For the text-containing cell, return its midpoint in [x, y] coordinate format. 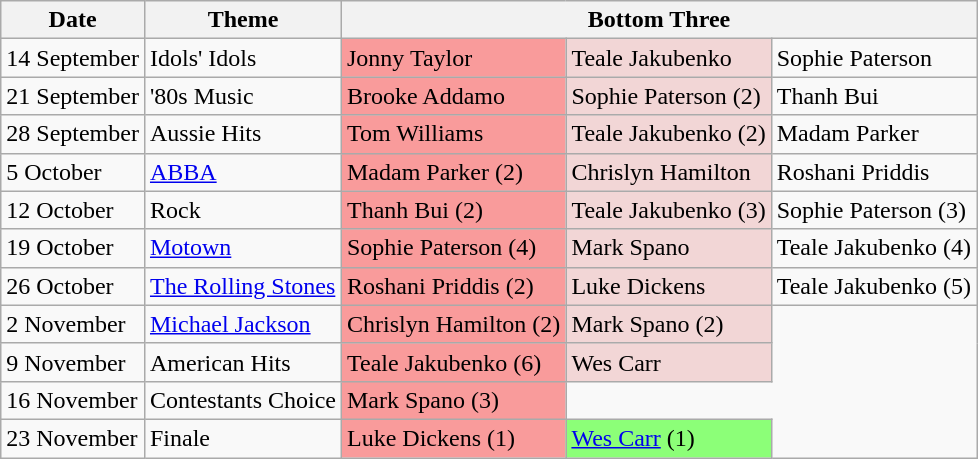
Teale Jakubenko (6) [453, 362]
Roshani Priddis [874, 172]
Teale Jakubenko (4) [874, 248]
Sophie Paterson (4) [453, 248]
Contestants Choice [242, 400]
14 September [73, 58]
Mark Spano (3) [453, 400]
26 October [73, 286]
Teale Jakubenko [668, 58]
Sophie Paterson (2) [668, 96]
Teale Jakubenko (5) [874, 286]
American Hits [242, 362]
Madam Parker (2) [453, 172]
Luke Dickens [668, 286]
19 October [73, 248]
Chrislyn Hamilton [668, 172]
'80s Music [242, 96]
Roshani Priddis (2) [453, 286]
5 October [73, 172]
Mark Spano [668, 248]
9 November [73, 362]
21 September [73, 96]
Finale [242, 438]
Michael Jackson [242, 324]
Aussie Hits [242, 134]
Wes Carr (1) [668, 438]
Sophie Paterson (3) [874, 210]
Rock [242, 210]
Wes Carr [668, 362]
Bottom Three [658, 20]
Teale Jakubenko (3) [668, 210]
Theme [242, 20]
Mark Spano (2) [668, 324]
Madam Parker [874, 134]
Chrislyn Hamilton (2) [453, 324]
Thanh Bui (2) [453, 210]
Sophie Paterson [874, 58]
The Rolling Stones [242, 286]
Jonny Taylor [453, 58]
ABBA [242, 172]
Idols' Idols [242, 58]
23 November [73, 438]
Motown [242, 248]
Teale Jakubenko (2) [668, 134]
Tom Williams [453, 134]
Brooke Addamo [453, 96]
2 November [73, 324]
Luke Dickens (1) [453, 438]
28 September [73, 134]
12 October [73, 210]
Date [73, 20]
Thanh Bui [874, 96]
16 November [73, 400]
